Find where the given text appears and provide that cell's center as [X, Y] coordinate. 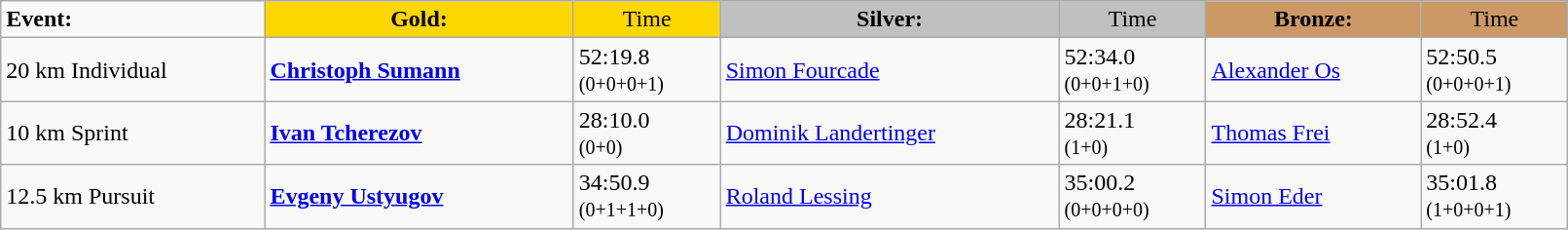
10 km Sprint [132, 133]
28:21.1(1+0) [1133, 133]
Thomas Frei [1314, 133]
52:19.8(0+0+0+1) [646, 70]
Simon Fourcade [890, 70]
35:00.2(0+0+0+0) [1133, 197]
52:34.0(0+0+1+0) [1133, 70]
Silver: [890, 19]
28:52.4(1+0) [1495, 133]
Roland Lessing [890, 197]
Evgeny Ustyugov [419, 197]
12.5 km Pursuit [132, 197]
Dominik Landertinger [890, 133]
Christoph Sumann [419, 70]
20 km Individual [132, 70]
Event: [132, 19]
52:50.5(0+0+0+1) [1495, 70]
Simon Eder [1314, 197]
35:01.8(1+0+0+1) [1495, 197]
Gold: [419, 19]
28:10.0(0+0) [646, 133]
34:50.9(0+1+1+0) [646, 197]
Ivan Tcherezov [419, 133]
Bronze: [1314, 19]
Alexander Os [1314, 70]
